Output the (x, y) coordinate of the center of the cell containing the given text.  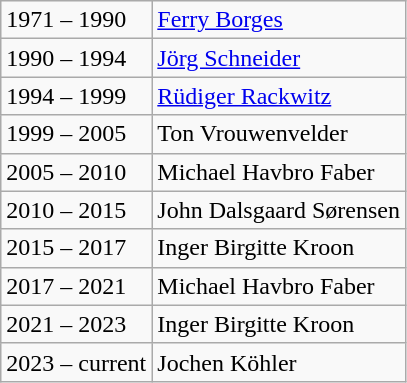
John Dalsgaard Sørensen (279, 210)
Jochen Köhler (279, 362)
2005 – 2010 (76, 172)
Ton Vrouwenvelder (279, 134)
1999 – 2005 (76, 134)
Ferry Borges (279, 20)
1990 – 1994 (76, 58)
1994 – 1999 (76, 96)
1971 – 1990 (76, 20)
Jörg Schneider (279, 58)
2015 – 2017 (76, 248)
2021 – 2023 (76, 324)
2010 – 2015 (76, 210)
2023 – current (76, 362)
Rüdiger Rackwitz (279, 96)
2017 – 2021 (76, 286)
